Capture the cell that displays the provided text and extract its (X, Y) central coordinate. 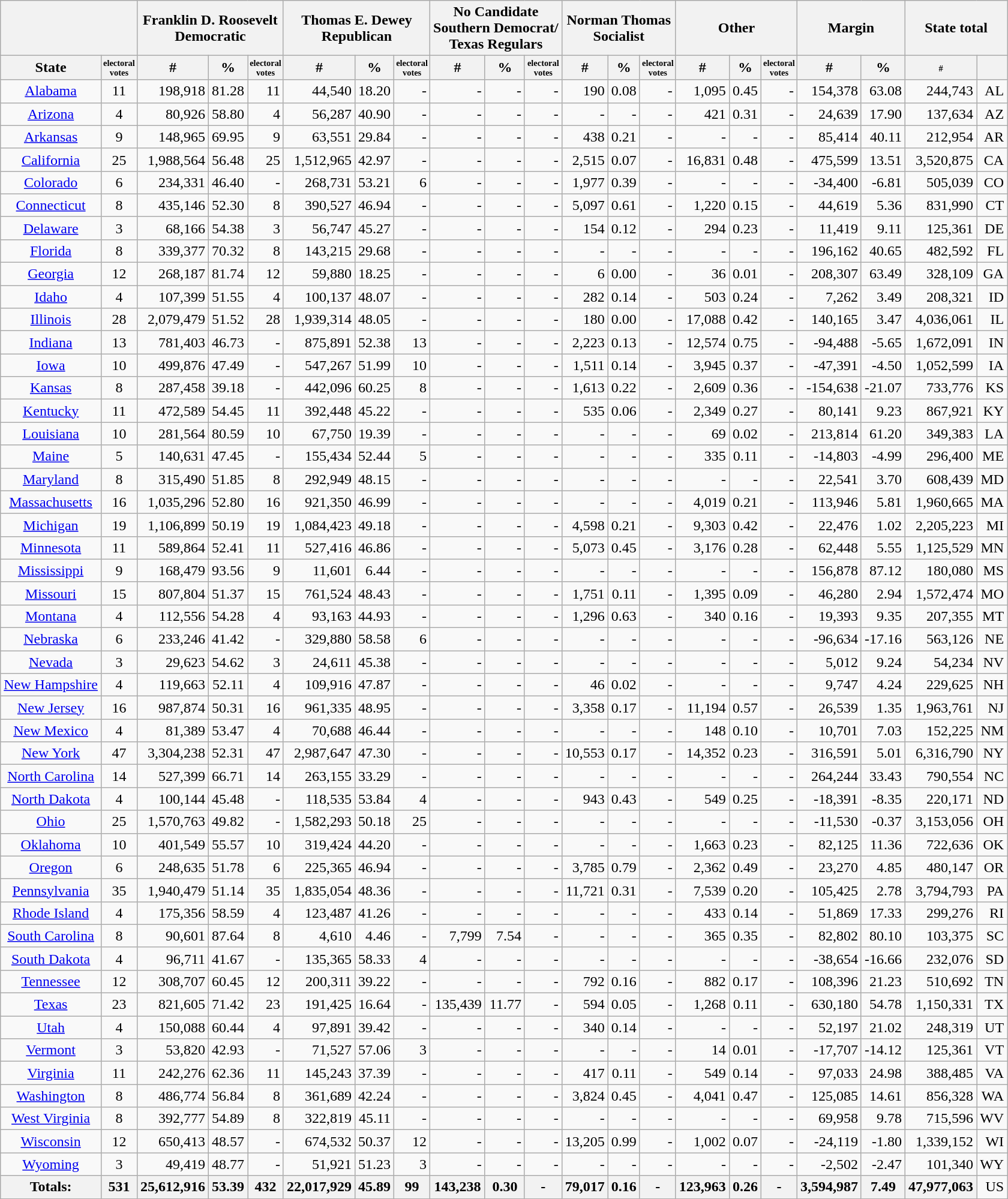
81.28 (228, 91)
1,002 (702, 1141)
State total (956, 28)
101,340 (941, 1164)
Kentucky (51, 411)
212,954 (941, 137)
4,610 (319, 936)
208,321 (941, 297)
0.47 (745, 1096)
51.23 (374, 1164)
401,549 (173, 845)
Montana (51, 616)
-24,119 (829, 1141)
CO (992, 182)
674,532 (319, 1141)
New York (51, 753)
0.79 (624, 867)
208,307 (829, 274)
328,109 (941, 274)
335 (702, 456)
349,383 (941, 434)
143,238 (458, 1187)
56.48 (228, 160)
51.99 (374, 365)
48.07 (374, 297)
93,163 (319, 616)
118,535 (319, 799)
-21.07 (883, 388)
Missouri (51, 593)
NH (992, 685)
71.42 (228, 1005)
14.61 (883, 1096)
1,613 (584, 388)
792 (584, 981)
North Carolina (51, 776)
821,605 (173, 1005)
10,553 (584, 753)
44.93 (374, 616)
733,776 (941, 388)
292,949 (319, 479)
NJ (992, 708)
0.20 (745, 890)
3,785 (584, 867)
SD (992, 958)
-14.12 (883, 1050)
1,663 (702, 845)
1,512,965 (319, 160)
281,564 (173, 434)
1,963,761 (941, 708)
22,476 (829, 525)
299,276 (941, 913)
Thomas E. DeweyRepublican (356, 28)
80.59 (228, 434)
Iowa (51, 365)
2,223 (584, 342)
1,095 (702, 91)
113,946 (829, 502)
-14,803 (829, 456)
Indiana (51, 342)
42.93 (228, 1050)
2,987,647 (319, 753)
33.29 (374, 776)
53,820 (173, 1050)
-4.99 (883, 456)
13,205 (584, 1141)
100,144 (173, 799)
3,594,987 (829, 1187)
Pennsylvania (51, 890)
54.62 (228, 662)
63.49 (883, 274)
MD (992, 479)
308,707 (173, 981)
48.43 (374, 593)
VA (992, 1073)
-17,707 (829, 1050)
103,375 (941, 936)
154,378 (829, 91)
25,612,916 (173, 1187)
200,311 (319, 981)
0.10 (745, 731)
48.77 (228, 1164)
96,711 (173, 958)
11.77 (505, 1005)
19.39 (374, 434)
0.49 (745, 867)
80,141 (829, 411)
53.84 (374, 799)
81.74 (228, 274)
46.99 (374, 502)
3.70 (883, 479)
421 (702, 114)
0.22 (624, 388)
81,389 (173, 731)
0.24 (745, 297)
2,515 (584, 160)
US (992, 1187)
7.49 (883, 1187)
921,350 (319, 502)
5.55 (883, 548)
150,088 (173, 1027)
2,349 (702, 411)
29,623 (173, 662)
1,035,296 (173, 502)
Margin (851, 28)
Alabama (51, 91)
4.46 (374, 936)
135,365 (319, 958)
4,019 (702, 502)
630,180 (829, 1005)
3,945 (702, 365)
220,171 (941, 799)
4,598 (584, 525)
-94,488 (829, 342)
19,393 (829, 616)
WV (992, 1119)
0.37 (745, 365)
Arizona (51, 114)
18.25 (374, 274)
-0.37 (883, 822)
Washington (51, 1096)
21.23 (883, 981)
156,878 (829, 570)
16,831 (702, 160)
442,096 (319, 388)
80.10 (883, 936)
287,458 (173, 388)
Delaware (51, 228)
45.11 (374, 1119)
Franklin D. RooseveltDemocratic (210, 28)
85,414 (829, 137)
-17.16 (883, 639)
33.43 (883, 776)
7,799 (458, 936)
4,041 (702, 1096)
69 (702, 434)
Georgia (51, 274)
0.61 (624, 205)
207,355 (941, 616)
0.57 (745, 708)
46.40 (228, 182)
296,400 (941, 456)
57.06 (374, 1050)
82,125 (829, 845)
503 (702, 297)
248,635 (173, 867)
0.12 (624, 228)
61.20 (883, 434)
140,165 (829, 320)
52.11 (228, 685)
6,316,790 (941, 753)
New Mexico (51, 731)
51.85 (228, 479)
2,079,479 (173, 320)
486,774 (173, 1096)
87.12 (883, 570)
Arkansas (51, 137)
-4.50 (883, 365)
40.65 (883, 251)
54,234 (941, 662)
392,448 (319, 411)
51.52 (228, 320)
63,551 (319, 137)
49.82 (228, 822)
ND (992, 799)
0.39 (624, 182)
47.49 (228, 365)
49.18 (374, 525)
1,339,152 (941, 1141)
Texas (51, 1005)
0.27 (745, 411)
294 (702, 228)
Mississippi (51, 570)
59,880 (319, 274)
3.49 (883, 297)
282 (584, 297)
1,582,293 (319, 822)
-16.66 (883, 958)
432 (266, 1187)
535 (584, 411)
17,088 (702, 320)
0.08 (624, 91)
831,990 (941, 205)
42.97 (374, 160)
0.25 (745, 799)
45.38 (374, 662)
Ohio (51, 822)
-96,634 (829, 639)
70,688 (319, 731)
62.36 (228, 1073)
51,869 (829, 913)
24,639 (829, 114)
339,377 (173, 251)
105,425 (829, 890)
0.05 (624, 1005)
46,280 (829, 593)
Wyoming (51, 1164)
1,296 (584, 616)
48.57 (228, 1141)
2,362 (702, 867)
608,439 (941, 479)
55.57 (228, 845)
24,611 (319, 662)
NE (992, 639)
17.33 (883, 913)
5.01 (883, 753)
3,794,793 (941, 890)
527,416 (319, 548)
14,352 (702, 753)
VT (992, 1050)
WY (992, 1164)
50.18 (374, 822)
54.45 (228, 411)
-2,502 (829, 1164)
68,166 (173, 228)
213,814 (829, 434)
UT (992, 1027)
WI (992, 1141)
0.43 (624, 799)
1,940,479 (173, 890)
175,356 (173, 913)
-38,654 (829, 958)
499,876 (173, 365)
361,689 (319, 1096)
Illinois (51, 320)
3,153,056 (941, 822)
18.20 (374, 91)
New Jersey (51, 708)
69.95 (228, 137)
-2.47 (883, 1164)
44,619 (829, 205)
47.30 (374, 753)
54.89 (228, 1119)
ME (992, 456)
9,747 (829, 685)
51,921 (319, 1164)
53.47 (228, 731)
480,147 (941, 867)
52.41 (228, 548)
392,777 (173, 1119)
48.15 (374, 479)
2.78 (883, 890)
Maryland (51, 479)
Michigan (51, 525)
0.15 (745, 205)
4.24 (883, 685)
48.05 (374, 320)
Tennessee (51, 981)
154 (584, 228)
IA (992, 365)
DE (992, 228)
KS (992, 388)
Oregon (51, 867)
268,187 (173, 274)
23,270 (829, 867)
51.55 (228, 297)
47.45 (228, 456)
1,672,091 (941, 342)
761,524 (319, 593)
388,485 (941, 1073)
9.11 (883, 228)
17.90 (883, 114)
44,540 (319, 91)
109,916 (319, 685)
39.42 (374, 1027)
-1.80 (883, 1141)
148 (702, 731)
52.80 (228, 502)
80,926 (173, 114)
987,874 (173, 708)
54.28 (228, 616)
867,921 (941, 411)
137,634 (941, 114)
AR (992, 137)
NY (992, 753)
0.30 (505, 1187)
62,448 (829, 548)
264,244 (829, 776)
82,802 (829, 936)
Colorado (51, 182)
0.99 (624, 1141)
Totals: (51, 1187)
1,988,564 (173, 160)
119,663 (173, 685)
16.64 (374, 1005)
60.25 (374, 388)
148,965 (173, 137)
40.11 (883, 137)
51.78 (228, 867)
-18,391 (829, 799)
58.33 (374, 958)
Oklahoma (51, 845)
Louisiana (51, 434)
155,434 (319, 456)
PA (992, 890)
Vermont (51, 1050)
41.26 (374, 913)
1.02 (883, 525)
433 (702, 913)
69,958 (829, 1119)
140,631 (173, 456)
3,358 (584, 708)
7,539 (702, 890)
319,424 (319, 845)
475,599 (829, 160)
60.45 (228, 981)
1,977 (584, 182)
46.73 (228, 342)
-34,400 (829, 182)
5,012 (829, 662)
26,539 (829, 708)
24.98 (883, 1073)
123,963 (702, 1187)
233,246 (173, 639)
52,197 (829, 1027)
29.84 (374, 137)
45.48 (228, 799)
60.44 (228, 1027)
6.44 (374, 570)
66.71 (228, 776)
180,080 (941, 570)
Norman ThomasSocialist (619, 28)
ID (992, 297)
Florida (51, 251)
67,750 (319, 434)
22,017,929 (319, 1187)
722,636 (941, 845)
190 (584, 91)
Rhode Island (51, 913)
3.47 (883, 320)
4.85 (883, 867)
5.36 (883, 205)
112,556 (173, 616)
NM (992, 731)
58.58 (374, 639)
State (51, 68)
West Virginia (51, 1119)
MI (992, 525)
Utah (51, 1027)
MA (992, 502)
50.31 (228, 708)
5,073 (584, 548)
Other (736, 28)
0.75 (745, 342)
234,331 (173, 182)
46 (584, 685)
790,554 (941, 776)
244,743 (941, 91)
99 (412, 1187)
North Dakota (51, 799)
KY (992, 411)
CT (992, 205)
36 (702, 274)
-5.65 (883, 342)
417 (584, 1073)
41.67 (228, 958)
93.56 (228, 570)
South Dakota (51, 958)
531 (119, 1187)
Idaho (51, 297)
MT (992, 616)
2.94 (883, 593)
52.38 (374, 342)
5.81 (883, 502)
1,835,054 (319, 890)
7,262 (829, 297)
47.87 (374, 685)
1,572,474 (941, 593)
-154,638 (829, 388)
Nevada (51, 662)
650,413 (173, 1141)
1,268 (702, 1005)
3,176 (702, 548)
123,487 (319, 913)
48.95 (374, 708)
51.14 (228, 890)
1.35 (883, 708)
145,243 (319, 1073)
263,155 (319, 776)
-8.35 (883, 799)
58.59 (228, 913)
242,276 (173, 1073)
97,033 (829, 1073)
22,541 (829, 479)
7.54 (505, 936)
100,137 (319, 297)
315,490 (173, 479)
50.37 (374, 1141)
229,625 (941, 685)
547,267 (319, 365)
594 (584, 1005)
79,017 (584, 1187)
0.48 (745, 160)
329,880 (319, 639)
322,819 (319, 1119)
CA (992, 160)
943 (584, 799)
9.23 (883, 411)
438 (584, 137)
9,303 (702, 525)
50.19 (228, 525)
7.03 (883, 731)
MS (992, 570)
AZ (992, 114)
MN (992, 548)
1,106,899 (173, 525)
875,891 (319, 342)
-47,391 (829, 365)
41.42 (228, 639)
Virginia (51, 1073)
63.08 (883, 91)
198,918 (173, 91)
589,864 (173, 548)
108,396 (829, 981)
45.27 (374, 228)
125,085 (829, 1096)
3,520,875 (941, 160)
390,527 (319, 205)
5,097 (584, 205)
Minnesota (51, 548)
37.39 (374, 1073)
135,439 (458, 1005)
152,225 (941, 731)
53.21 (374, 182)
97,891 (319, 1027)
70.32 (228, 251)
LA (992, 434)
54.78 (883, 1005)
11,601 (319, 570)
52.30 (228, 205)
232,076 (941, 958)
11,419 (829, 228)
143,215 (319, 251)
807,804 (173, 593)
FL (992, 251)
MO (992, 593)
52.44 (374, 456)
268,731 (319, 182)
9.24 (883, 662)
107,399 (173, 297)
856,328 (941, 1096)
13.51 (883, 160)
Connecticut (51, 205)
Maine (51, 456)
3,304,238 (173, 753)
527,399 (173, 776)
SC (992, 936)
4,036,061 (941, 320)
505,039 (941, 182)
11,194 (702, 708)
52.31 (228, 753)
IL (992, 320)
53.39 (228, 1187)
482,592 (941, 251)
0.63 (624, 616)
0.28 (745, 548)
21.02 (883, 1027)
39.22 (374, 981)
NV (992, 662)
0.09 (745, 593)
71,527 (319, 1050)
Wisconsin (51, 1141)
365 (702, 936)
58.80 (228, 114)
48.36 (374, 890)
IN (992, 342)
29.68 (374, 251)
563,126 (941, 639)
10,701 (829, 731)
0.26 (745, 1187)
39.18 (228, 388)
781,403 (173, 342)
56,287 (319, 114)
TX (992, 1005)
South Carolina (51, 936)
44.20 (374, 845)
9.78 (883, 1119)
882 (702, 981)
180 (584, 320)
45.89 (374, 1187)
Nebraska (51, 639)
316,591 (829, 753)
GA (992, 274)
961,335 (319, 708)
11.36 (883, 845)
42.24 (374, 1096)
OR (992, 867)
-6.81 (883, 182)
168,479 (173, 570)
1,084,423 (319, 525)
715,596 (941, 1119)
56.84 (228, 1096)
NC (992, 776)
1,960,665 (941, 502)
OK (992, 845)
RI (992, 913)
12,574 (702, 342)
Massachusetts (51, 502)
AL (992, 91)
0.06 (624, 411)
46.86 (374, 548)
56,747 (319, 228)
1,511 (584, 365)
47,977,063 (941, 1187)
1,125,529 (941, 548)
Kansas (51, 388)
1,150,331 (941, 1005)
3,824 (584, 1096)
0.36 (745, 388)
0.13 (624, 342)
California (51, 160)
46.44 (374, 731)
40.90 (374, 114)
0.35 (745, 936)
1,570,763 (173, 822)
225,365 (319, 867)
2,205,223 (941, 525)
54.38 (228, 228)
OH (992, 822)
TN (992, 981)
1,939,314 (319, 320)
90,601 (173, 936)
No CandidateSouthern Democrat/Texas Regulars (496, 28)
New Hampshire (51, 685)
2,609 (702, 388)
87.64 (228, 936)
45.22 (374, 411)
435,146 (173, 205)
1,052,599 (941, 365)
49,419 (173, 1164)
51.37 (228, 593)
1,395 (702, 593)
1,751 (584, 593)
11,721 (584, 890)
-11,530 (829, 822)
510,692 (941, 981)
191,425 (319, 1005)
196,162 (829, 251)
248,319 (941, 1027)
WA (992, 1096)
9.35 (883, 616)
1,220 (702, 205)
472,589 (173, 411)
